Return [X, Y] of the center of cell containing provided text 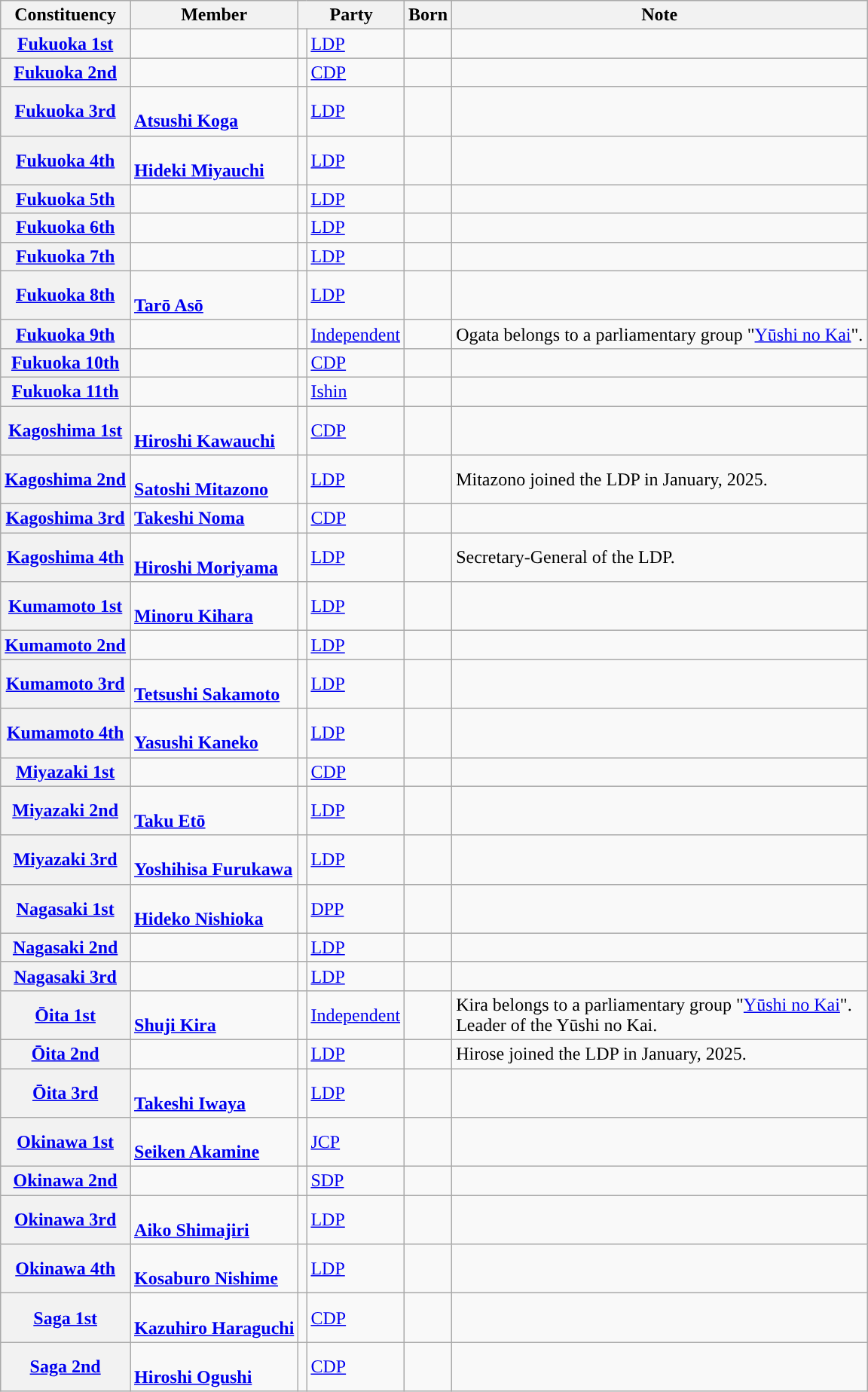
Okinawa 2nd [66, 1181]
Kumamoto 2nd [66, 645]
Hiroshi Kawauchi [214, 430]
Ōita 1st [66, 1014]
Born [428, 15]
Secretary-General of the LDP. [660, 558]
Hideko Nishioka [214, 909]
Okinawa 1st [66, 1143]
Minoru Kihara [214, 606]
Ōita 2nd [66, 1054]
Fukuoka 3rd [66, 112]
Fukuoka 10th [66, 363]
Satoshi Mitazono [214, 479]
Taku Etō [214, 811]
Fukuoka 11th [66, 391]
Nagasaki 3rd [66, 976]
Seiken Akamine [214, 1143]
Takeshi Iwaya [214, 1093]
Fukuoka 7th [66, 256]
Aiko Shimajiri [214, 1219]
Ogata belongs to a parliamentary group "Yūshi no Kai". [660, 334]
Member [214, 15]
Fukuoka 2nd [66, 72]
Kagoshima 1st [66, 430]
Atsushi Koga [214, 112]
Tarō Asō [214, 295]
Fukuoka 1st [66, 44]
Yoshihisa Furukawa [214, 859]
Fukuoka 6th [66, 228]
Kumamoto 3rd [66, 684]
Kagoshima 3rd [66, 519]
Kazuhiro Haraguchi [214, 1317]
Shuji Kira [214, 1014]
Nagasaki 1st [66, 909]
JCP [356, 1143]
Nagasaki 2nd [66, 947]
Kosaburo Nishime [214, 1269]
Hiroshi Moriyama [214, 558]
Saga 1st [66, 1317]
Ōita 3rd [66, 1093]
Kira belongs to a parliamentary group "Yūshi no Kai".Leader of the Yūshi no Kai. [660, 1014]
Mitazono joined the LDP in January, 2025. [660, 479]
Kagoshima 4th [66, 558]
Okinawa 3rd [66, 1219]
Saga 2nd [66, 1367]
Fukuoka 9th [66, 334]
Hirose joined the LDP in January, 2025. [660, 1054]
Fukuoka 4th [66, 160]
Party [351, 15]
Note [660, 15]
Kagoshima 2nd [66, 479]
Miyazaki 1st [66, 772]
Yasushi Kaneko [214, 733]
Kumamoto 4th [66, 733]
Okinawa 4th [66, 1269]
Miyazaki 2nd [66, 811]
Constituency [66, 15]
SDP [356, 1181]
Miyazaki 3rd [66, 859]
Ishin [356, 391]
Kumamoto 1st [66, 606]
Hiroshi Ogushi [214, 1367]
Fukuoka 8th [66, 295]
Hideki Miyauchi [214, 160]
DPP [356, 909]
Fukuoka 5th [66, 199]
Takeshi Noma [214, 519]
Tetsushi Sakamoto [214, 684]
